For the text-containing cell, return its midpoint in [x, y] coordinate format. 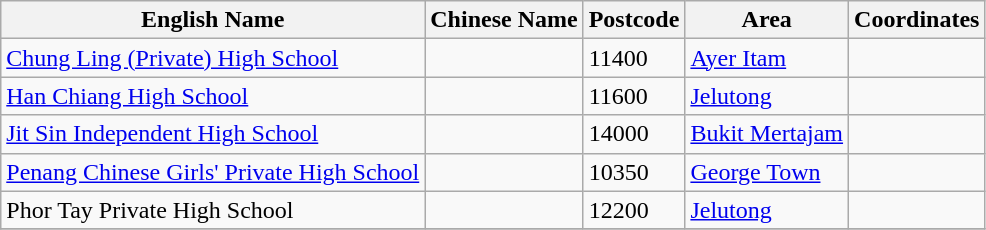
Chinese Name [504, 20]
Coordinates [917, 20]
George Town [767, 172]
14000 [634, 134]
Bukit Mertajam [767, 134]
Chung Ling (Private) High School [213, 58]
Han Chiang High School [213, 96]
Ayer Itam [767, 58]
11600 [634, 96]
Phor Tay Private High School [213, 210]
English Name [213, 20]
Area [767, 20]
Jit Sin Independent High School [213, 134]
10350 [634, 172]
Penang Chinese Girls' Private High School [213, 172]
12200 [634, 210]
11400 [634, 58]
Postcode [634, 20]
